Scan for the cell matching the given text and deliver its [X, Y] coordinate at center. 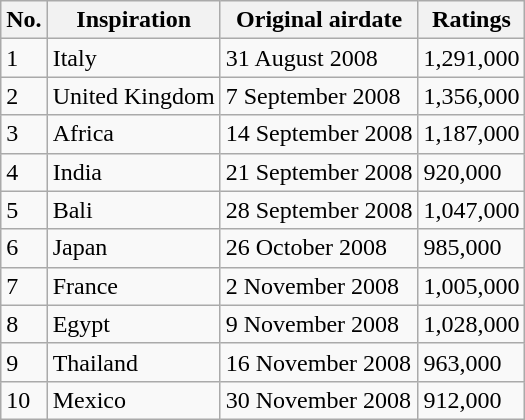
Original airdate [319, 20]
963,000 [472, 362]
1,047,000 [472, 210]
Mexico [134, 400]
Thailand [134, 362]
4 [24, 172]
Egypt [134, 324]
France [134, 286]
Italy [134, 58]
Ratings [472, 20]
912,000 [472, 400]
985,000 [472, 248]
United Kingdom [134, 96]
9 [24, 362]
1,005,000 [472, 286]
9 November 2008 [319, 324]
India [134, 172]
5 [24, 210]
7 [24, 286]
2 [24, 96]
1,291,000 [472, 58]
3 [24, 134]
Inspiration [134, 20]
8 [24, 324]
6 [24, 248]
1,028,000 [472, 324]
No. [24, 20]
Bali [134, 210]
2 November 2008 [319, 286]
30 November 2008 [319, 400]
16 November 2008 [319, 362]
14 September 2008 [319, 134]
28 September 2008 [319, 210]
26 October 2008 [319, 248]
1,187,000 [472, 134]
7 September 2008 [319, 96]
1 [24, 58]
Japan [134, 248]
920,000 [472, 172]
31 August 2008 [319, 58]
21 September 2008 [319, 172]
10 [24, 400]
1,356,000 [472, 96]
Africa [134, 134]
